Find where the given text appears and provide that cell's center as [X, Y] coordinate. 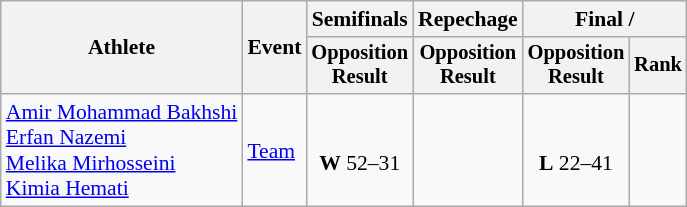
Repechage [468, 19]
W 52–31 [360, 150]
L 22–41 [576, 150]
Athlete [122, 48]
Event [274, 48]
Team [274, 150]
Final / [605, 19]
Rank [658, 66]
Amir Mohammad BakhshiErfan NazemiMelika MirhosseiniKimia Hemati [122, 150]
Semifinals [360, 19]
